Determine the (X, Y) coordinate at the center of the cell enclosing the given text.  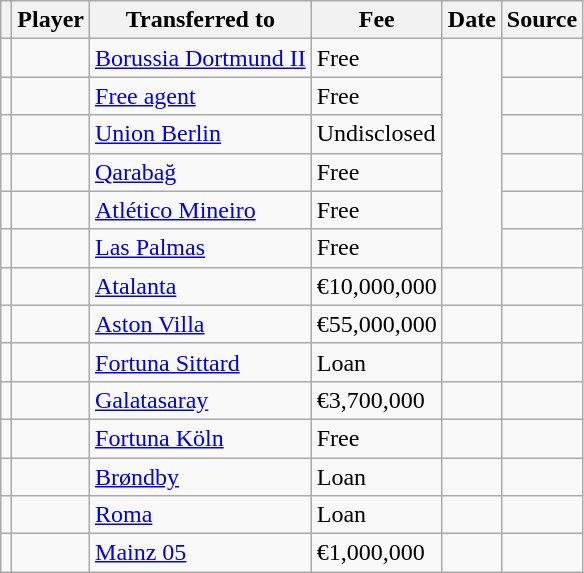
Fortuna Köln (201, 438)
€3,700,000 (376, 400)
Fee (376, 20)
Date (472, 20)
Las Palmas (201, 248)
Qarabağ (201, 172)
€55,000,000 (376, 324)
€10,000,000 (376, 286)
Roma (201, 515)
Free agent (201, 96)
Borussia Dortmund II (201, 58)
Union Berlin (201, 134)
Atlético Mineiro (201, 210)
Source (542, 20)
Player (51, 20)
Brøndby (201, 477)
Mainz 05 (201, 553)
Aston Villa (201, 324)
Undisclosed (376, 134)
Fortuna Sittard (201, 362)
Galatasaray (201, 400)
Transferred to (201, 20)
Atalanta (201, 286)
€1,000,000 (376, 553)
